Return (X, Y) of the center of cell containing provided text 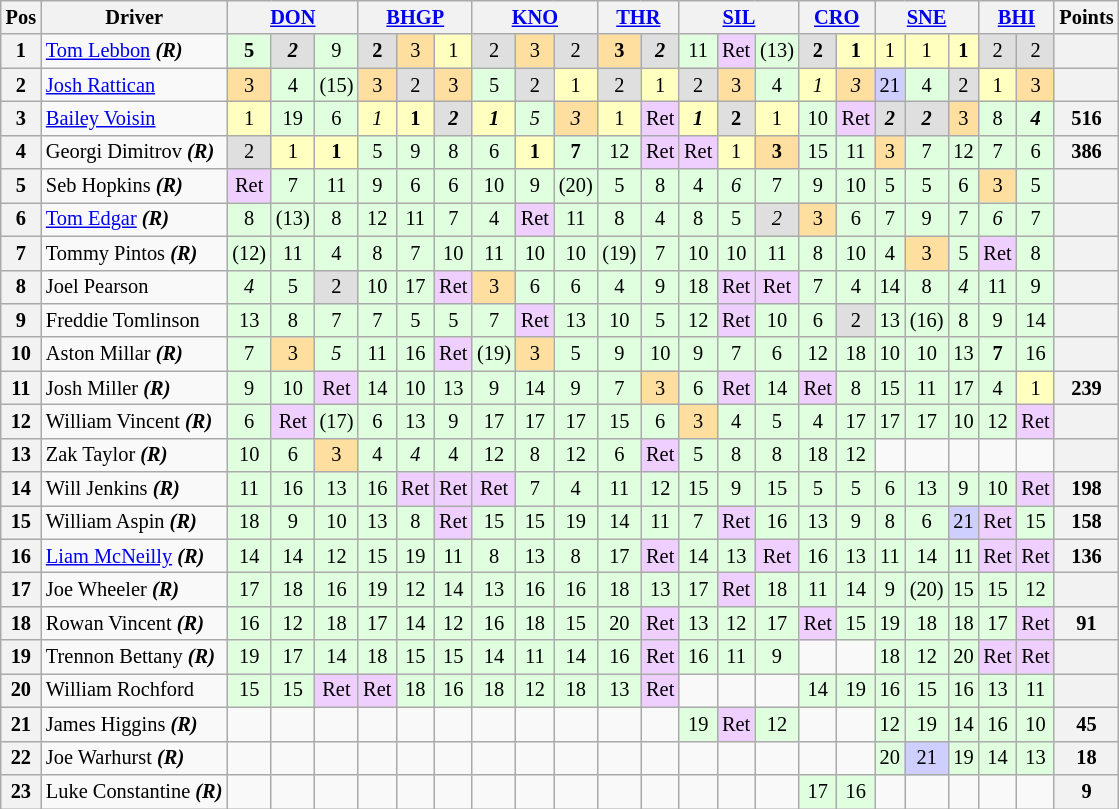
CRO (837, 17)
(16) (927, 320)
Tom Edgar (R) (134, 219)
198 (1086, 489)
Bailey Voisin (134, 118)
(17) (337, 421)
KNO (534, 17)
386 (1086, 152)
(15) (337, 85)
SIL (739, 17)
Aston Millar (R) (134, 354)
Josh Rattican (134, 85)
45 (1086, 724)
Pos (21, 17)
Joe Warhurst (R) (134, 758)
Will Jenkins (R) (134, 489)
Zak Taylor (R) (134, 455)
THR (639, 17)
Driver (134, 17)
Seb Hopkins (R) (134, 186)
Joel Pearson (134, 287)
Tommy Pintos (R) (134, 253)
91 (1086, 623)
239 (1086, 388)
William Aspin (R) (134, 522)
Georgi Dimitrov (R) (134, 152)
Points (1086, 17)
James Higgins (R) (134, 724)
DON (292, 17)
SNE (927, 17)
Josh Miller (R) (134, 388)
BHI (1016, 17)
Luke Constantine (R) (134, 791)
Freddie Tomlinson (134, 320)
136 (1086, 556)
Liam McNeilly (R) (134, 556)
516 (1086, 118)
William Vincent (R) (134, 421)
William Rochford (134, 690)
Joe Wheeler (R) (134, 589)
Trennon Bettany (R) (134, 657)
23 (21, 791)
BHGP (415, 17)
158 (1086, 522)
(12) (249, 253)
Tom Lebbon (R) (134, 51)
Rowan Vincent (R) (134, 623)
22 (21, 758)
